Capture the cell that displays the provided text and extract its [X, Y] central coordinate. 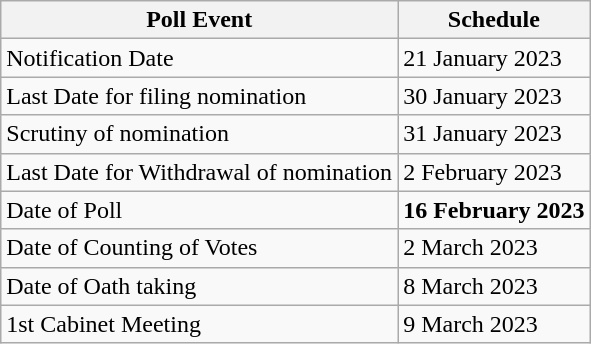
Date of Counting of Votes [200, 248]
Date of Poll [200, 210]
21 January 2023 [494, 58]
16 February 2023 [494, 210]
Scrutiny of nomination [200, 134]
Last Date for filing nomination [200, 96]
2 February 2023 [494, 172]
Notification Date [200, 58]
31 January 2023 [494, 134]
Last Date for Withdrawal of nomination [200, 172]
Poll Event [200, 20]
30 January 2023 [494, 96]
Date of Oath taking [200, 286]
Schedule [494, 20]
8 March 2023 [494, 286]
9 March 2023 [494, 324]
1st Cabinet Meeting [200, 324]
2 March 2023 [494, 248]
